For the text-containing cell, return its midpoint in (X, Y) coordinate format. 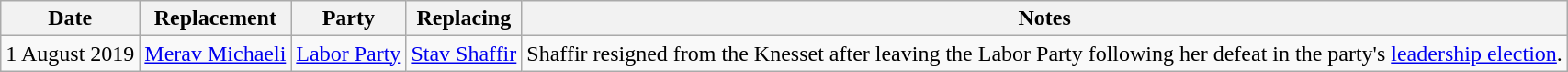
Labor Party (349, 54)
Shaffir resigned from the Knesset after leaving the Labor Party following her defeat in the party's leadership election. (1045, 54)
Notes (1045, 18)
Merav Michaeli (215, 54)
1 August 2019 (70, 54)
Date (70, 18)
Replacing (464, 18)
Party (349, 18)
Stav Shaffir (464, 54)
Replacement (215, 18)
